Search for the cell housing the specified text and yield its [X, Y] center coordinate. 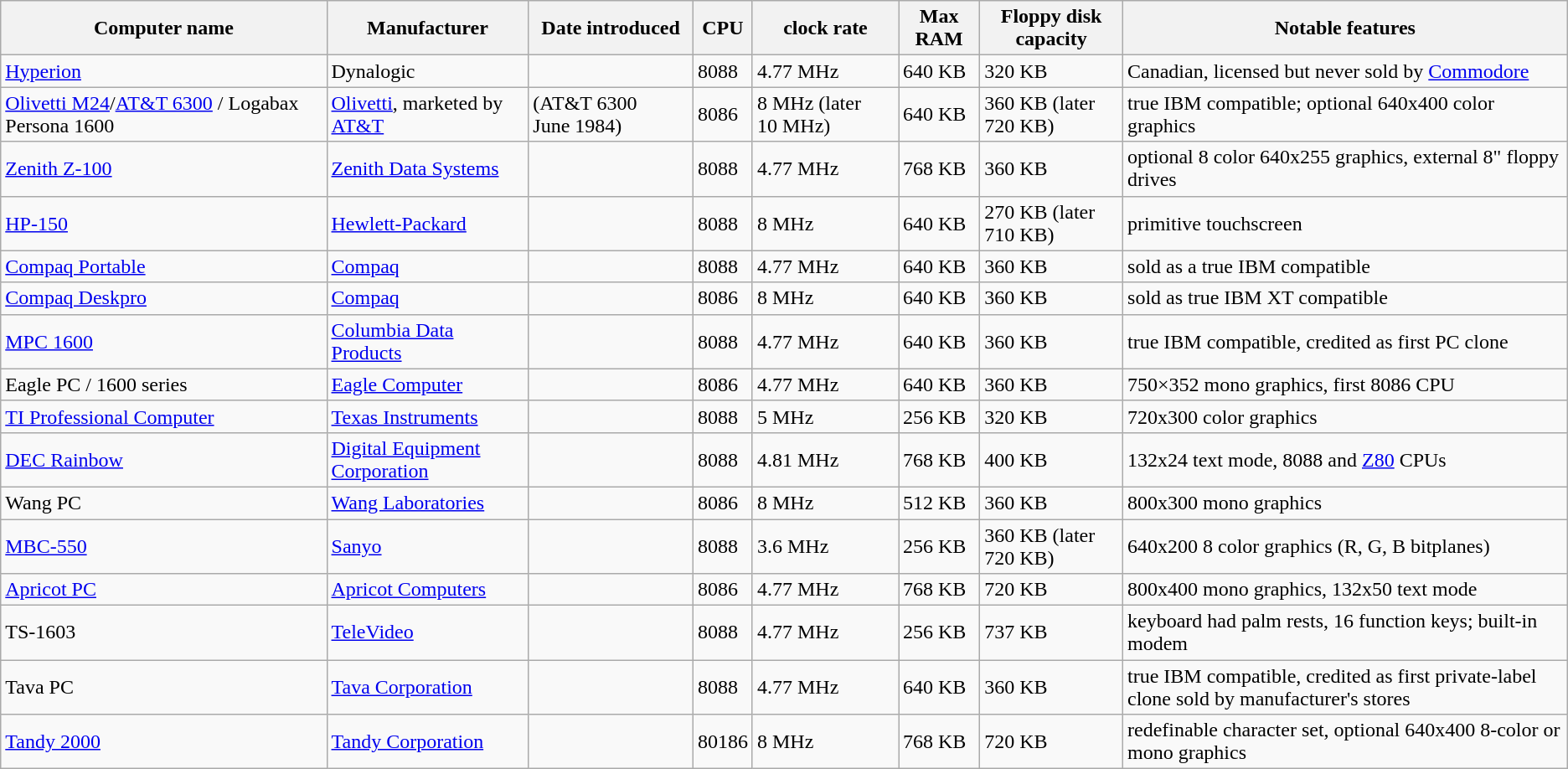
true IBM compatible; optional 640x400 color graphics [1345, 114]
Olivetti, marketed by AT&T [427, 114]
Olivetti M24/AT&T 6300 / Logabax Persona 1600 [164, 114]
redefinable character set, optional 640x400 8-color or mono graphics [1345, 742]
8 MHz (later 10 MHz) [825, 114]
Columbia Data Products [427, 342]
Notable features [1345, 28]
Tava Corporation [427, 687]
clock rate [825, 28]
Computer name [164, 28]
Digital Equipment Corporation [427, 459]
true IBM compatible, credited as first private-label clone sold by manufacturer's stores [1345, 687]
Max RAM [938, 28]
sold as a true IBM compatible [1345, 266]
3.6 MHz [825, 546]
Manufacturer [427, 28]
Wang PC [164, 503]
Apricot PC [164, 590]
5 MHz [825, 416]
640x200 8 color graphics (R, G, B bitplanes) [1345, 546]
MPC 1600 [164, 342]
4.81 MHz [825, 459]
Floppy disk capacity [1052, 28]
primitive touchscreen [1345, 223]
Tava PC [164, 687]
Texas Instruments [427, 416]
737 KB [1052, 633]
80186 [722, 742]
Hewlett-Packard [427, 223]
HP-150 [164, 223]
TI Professional Computer [164, 416]
Zenith Z-100 [164, 169]
750×352 mono graphics, first 8086 CPU [1345, 384]
Compaq Portable [164, 266]
Sanyo [427, 546]
400 KB [1052, 459]
Wang Laboratories [427, 503]
keyboard had palm rests, 16 function keys; built-in modem [1345, 633]
800x300 mono graphics [1345, 503]
sold as true IBM XT compatible [1345, 298]
Hyperion [164, 71]
Apricot Computers [427, 590]
TeleVideo [427, 633]
132x24 text mode, 8088 and Z80 CPUs [1345, 459]
720x300 color graphics [1345, 416]
800x400 mono graphics, 132x50 text mode [1345, 590]
Tandy 2000 [164, 742]
MBC-550 [164, 546]
512 KB [938, 503]
Eagle PC / 1600 series [164, 384]
Eagle Computer [427, 384]
TS-1603 [164, 633]
Dynalogic [427, 71]
Canadian, licensed but never sold by Commodore [1345, 71]
Date introduced [611, 28]
true IBM compatible, credited as first PC clone [1345, 342]
DEC Rainbow [164, 459]
270 KB (later 710 KB) [1052, 223]
Compaq Deskpro [164, 298]
Tandy Corporation [427, 742]
Zenith Data Systems [427, 169]
(AT&T 6300 June 1984) [611, 114]
CPU [722, 28]
optional 8 color 640x255 graphics, external 8" floppy drives [1345, 169]
